Return (X, Y) of the center of cell containing provided text 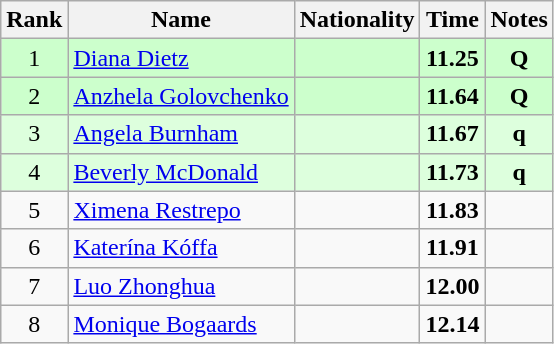
Monique Bogaards (181, 324)
Notes (519, 20)
8 (34, 324)
Name (181, 20)
2 (34, 96)
12.14 (452, 324)
11.64 (452, 96)
5 (34, 210)
4 (34, 172)
6 (34, 248)
Rank (34, 20)
11.91 (452, 248)
Nationality (357, 20)
Anzhela Golovchenko (181, 96)
Time (452, 20)
1 (34, 58)
11.73 (452, 172)
Angela Burnham (181, 134)
11.25 (452, 58)
Ximena Restrepo (181, 210)
11.67 (452, 134)
7 (34, 286)
Beverly McDonald (181, 172)
Diana Dietz (181, 58)
12.00 (452, 286)
Katerína Kóffa (181, 248)
Luo Zhonghua (181, 286)
11.83 (452, 210)
3 (34, 134)
